From the cell containing the given text, extract its center point as (x, y) coordinate. 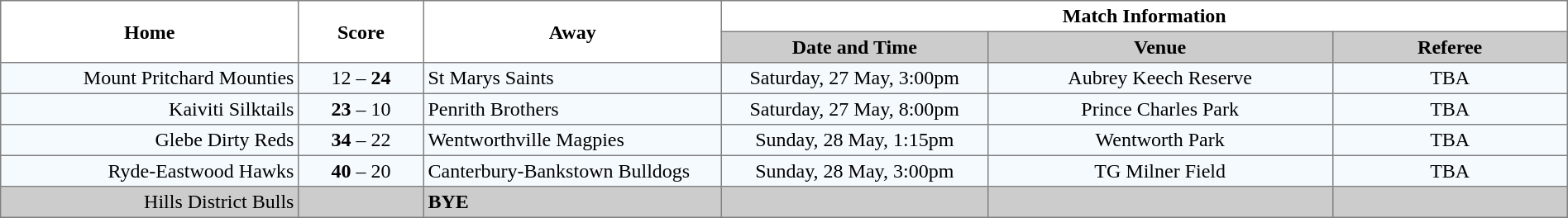
Prince Charles Park (1159, 109)
23 – 10 (361, 109)
Saturday, 27 May, 8:00pm (854, 109)
Hills District Bulls (150, 202)
BYE (572, 202)
Score (361, 31)
Saturday, 27 May, 3:00pm (854, 78)
Match Information (1145, 17)
St Marys Saints (572, 78)
Wentworth Park (1159, 140)
Mount Pritchard Mounties (150, 78)
Referee (1450, 47)
Glebe Dirty Reds (150, 140)
Wentworthville Magpies (572, 140)
Home (150, 31)
Sunday, 28 May, 1:15pm (854, 140)
Penrith Brothers (572, 109)
40 – 20 (361, 171)
TG Milner Field (1159, 171)
Aubrey Keech Reserve (1159, 78)
Canterbury-Bankstown Bulldogs (572, 171)
12 – 24 (361, 78)
Sunday, 28 May, 3:00pm (854, 171)
Ryde-Eastwood Hawks (150, 171)
Away (572, 31)
Kaiviti Silktails (150, 109)
Venue (1159, 47)
Date and Time (854, 47)
34 – 22 (361, 140)
